Locate the cell with the specified text and output its [x, y] center coordinate. 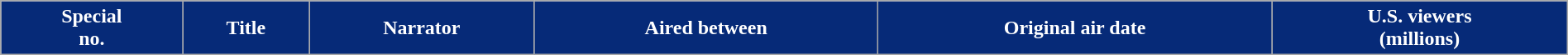
Narrator [422, 28]
U.S. viewers(millions) [1420, 28]
Specialno. [92, 28]
Original air date [1074, 28]
Title [246, 28]
Aired between [706, 28]
